Extract the [X, Y] coordinate from the center of the cell holding the provided text.  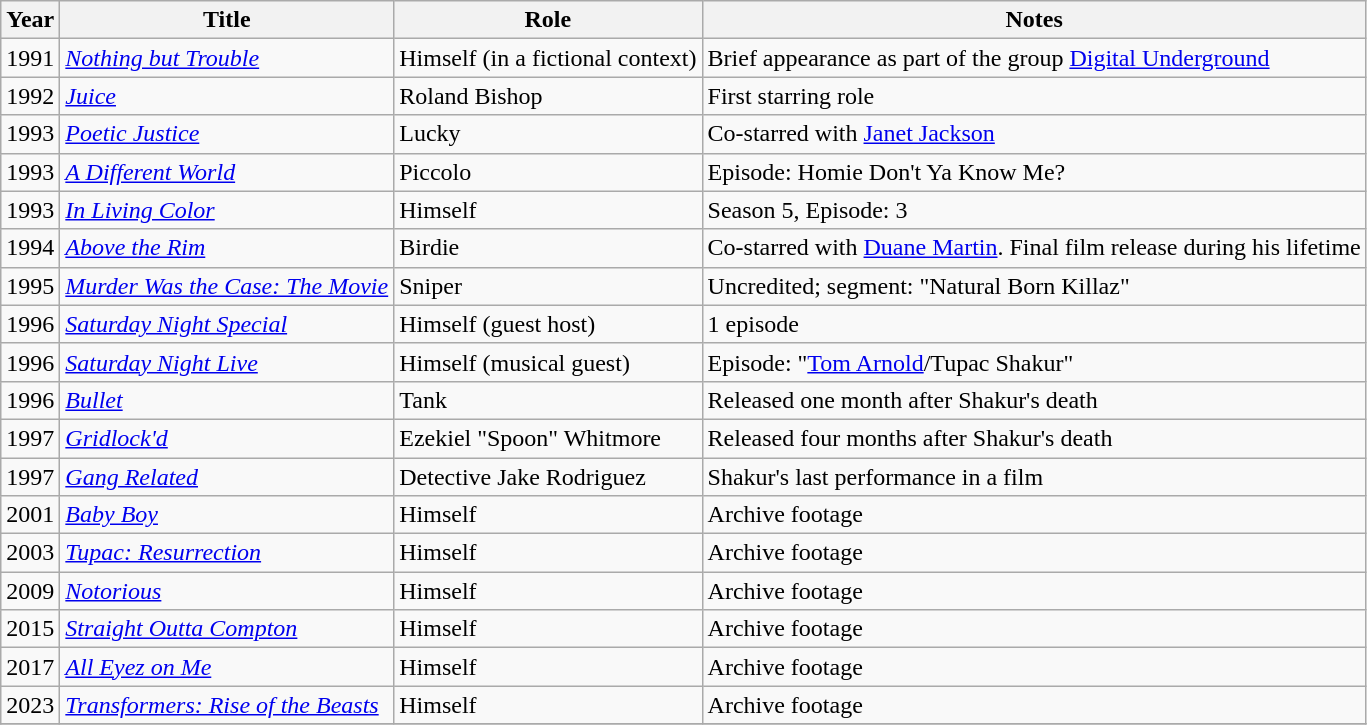
2017 [30, 667]
Poetic Justice [227, 134]
First starring role [1034, 96]
In Living Color [227, 210]
Saturday Night Live [227, 362]
Sniper [548, 286]
Tupac: Resurrection [227, 553]
Lucky [548, 134]
A Different World [227, 172]
Transformers: Rise of the Beasts [227, 705]
Notorious [227, 591]
2009 [30, 591]
Brief appearance as part of the group Digital Underground [1034, 58]
Himself (musical guest) [548, 362]
1992 [30, 96]
Himself (guest host) [548, 324]
Above the Rim [227, 248]
2023 [30, 705]
Episode: "Tom Arnold/Tupac Shakur" [1034, 362]
Birdie [548, 248]
Murder Was the Case: The Movie [227, 286]
Gang Related [227, 477]
Tank [548, 400]
Uncredited; segment: "Natural Born Killaz" [1034, 286]
Juice [227, 96]
Released one month after Shakur's death [1034, 400]
Nothing but Trouble [227, 58]
Episode: Homie Don't Ya Know Me? [1034, 172]
Co-starred with Janet Jackson [1034, 134]
Bullet [227, 400]
Ezekiel "Spoon" Whitmore [548, 438]
Straight Outta Compton [227, 629]
1994 [30, 248]
Himself (in a fictional context) [548, 58]
Co-starred with Duane Martin. Final film release during his lifetime [1034, 248]
1995 [30, 286]
Released four months after Shakur's death [1034, 438]
2015 [30, 629]
Season 5, Episode: 3 [1034, 210]
All Eyez on Me [227, 667]
Role [548, 20]
Notes [1034, 20]
1 episode [1034, 324]
1991 [30, 58]
Detective Jake Rodriguez [548, 477]
2003 [30, 553]
Piccolo [548, 172]
Baby Boy [227, 515]
2001 [30, 515]
Title [227, 20]
Gridlock'd [227, 438]
Shakur's last performance in a film [1034, 477]
Year [30, 20]
Saturday Night Special [227, 324]
Roland Bishop [548, 96]
